Pinpoint the cell where the given text exists, returning its (X, Y) midpoint coordinate. 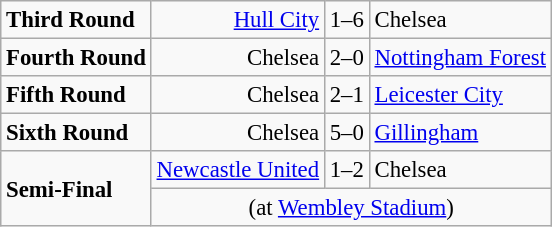
Newcastle United (238, 170)
Third Round (76, 20)
Leicester City (460, 95)
1–2 (346, 170)
Gillingham (460, 133)
Fifth Round (76, 95)
Hull City (238, 20)
2–1 (346, 95)
5–0 (346, 133)
Sixth Round (76, 133)
(at Wembley Stadium) (351, 208)
Fourth Round (76, 58)
Semi-Final (76, 188)
1–6 (346, 20)
2–0 (346, 58)
Nottingham Forest (460, 58)
